From the cell containing the given text, extract its center point as [x, y] coordinate. 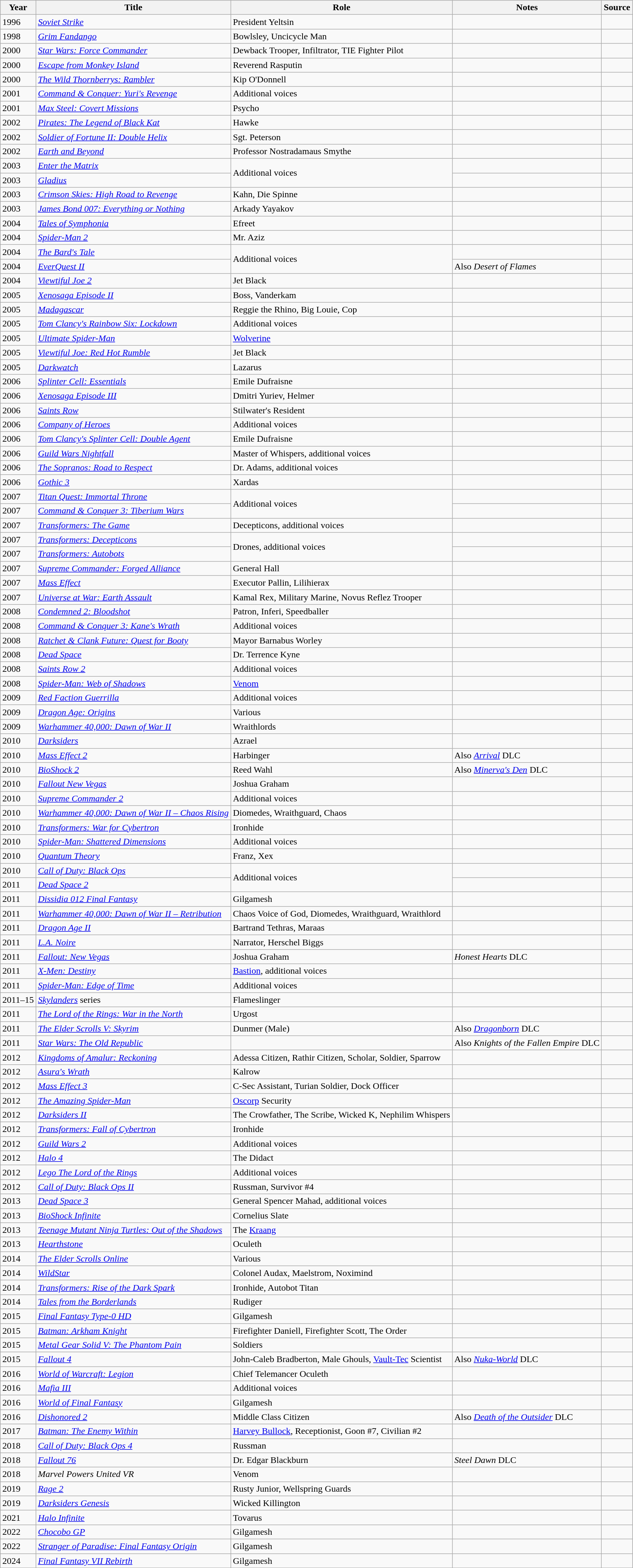
Transformers: Decepticons [133, 540]
Saints Row [133, 410]
Max Steel: Covert Missions [133, 108]
The Didact [341, 1158]
Dunmer (Male) [341, 1028]
Reed Wahl [341, 770]
Mayor Barnabus Worley [341, 640]
Transformers: Autobots [133, 554]
Transformers: The Game [133, 525]
The Amazing Spider-Man [133, 1101]
Universe at War: Earth Assault [133, 597]
James Bond 007: Everything or Nothing [133, 209]
Cornelius Slate [341, 1215]
Mass Effect 2 [133, 755]
Rudiger [341, 1302]
Spider-Man: Edge of Time [133, 985]
Skylanders series [133, 1000]
Transformers: Fall of Cybertron [133, 1129]
Ironhide, Autobot Titan [341, 1287]
Hawke [341, 122]
Also Desert of Flames [527, 266]
Dr. Terrence Kyne [341, 655]
Bowlsley, Uncicycle Man [341, 36]
Halo Infinite [133, 1517]
The Lord of the Rings: War in the North [133, 1014]
Azrael [341, 741]
Role [341, 8]
Tovarus [341, 1517]
Earth and Beyond [133, 151]
Enter the Matrix [133, 165]
Xardas [341, 482]
Boss, Vanderkam [341, 295]
Soldier of Fortune II: Double Helix [133, 137]
Executor Pallin, Lilihierax [341, 583]
Chief Telemancer Oculeth [341, 1374]
Darksiders Genesis [133, 1503]
Stilwater's Resident [341, 410]
Transformers: War for Cybertron [133, 827]
Grim Fandango [133, 36]
Also Death of the Outsider DLC [527, 1417]
Hearthstone [133, 1244]
Xenosaga Episode III [133, 396]
Transformers: Rise of the Dark Spark [133, 1287]
Psycho [341, 108]
Dragon Age: Origins [133, 712]
Dr. Edgar Blackburn [341, 1460]
Darksiders II [133, 1115]
Dead Space [133, 655]
Gothic 3 [133, 482]
Company of Heroes [133, 425]
John-Caleb Bradberton, Male Ghouls, Vault-Tec Scientist [341, 1359]
Command & Conquer: Yuri's Revenge [133, 94]
Soviet Strike [133, 22]
Kip O'Donnell [341, 79]
Mafia III [133, 1388]
Rage 2 [133, 1489]
2017 [18, 1431]
Firefighter Daniell, Firefighter Scott, The Order [341, 1330]
Drones, additional voices [341, 547]
Franz, Xex [341, 856]
General Hall [341, 568]
Guild Wars 2 [133, 1144]
Teenage Mutant Ninja Turtles: Out of the Shadows [133, 1230]
Professor Nostradamaus Smythe [341, 151]
X-Men: Destiny [133, 971]
Star Wars: Force Commander [133, 51]
Call of Duty: Black Ops [133, 870]
Wicked Killington [341, 1503]
General Spencer Mahad, additional voices [341, 1201]
Lazarus [341, 367]
Kamal Rex, Military Marine, Novus Reflez Trooper [341, 597]
Batman: The Enemy Within [133, 1431]
Call of Duty: Black Ops II [133, 1187]
Adessa Citizen, Rathir Citizen, Scholar, Soldier, Sparrow [341, 1057]
Warhammer 40,000: Dawn of War II – Chaos Rising [133, 813]
Bastion, additional voices [341, 971]
Sgt. Peterson [341, 137]
Star Wars: The Old Republic [133, 1043]
L.A. Noire [133, 942]
Pirates: The Legend of Black Kat [133, 122]
Command & Conquer 3: Kane's Wrath [133, 626]
Saints Row 2 [133, 669]
Fallout 4 [133, 1359]
The Bard's Tale [133, 252]
Wraithlords [341, 727]
Ratchet & Clank Future: Quest for Booty [133, 640]
Xenosaga Episode II [133, 295]
2024 [18, 1561]
Tales of Symphonia [133, 223]
Mass Effect 3 [133, 1086]
Metal Gear Solid V: The Phantom Pain [133, 1345]
Honest Hearts DLC [527, 957]
Dewback Trooper, Infiltrator, TIE Fighter Pilot [341, 51]
Final Fantasy VII Rebirth [133, 1561]
Darksiders [133, 741]
Final Fantasy Type-0 HD [133, 1316]
The Elder Scrolls Online [133, 1259]
Lego The Lord of the Rings [133, 1172]
Wolverine [341, 338]
Kalrow [341, 1072]
Harvey Bullock, Receptionist, Goon #7, Civilian #2 [341, 1431]
Batman: Arkham Knight [133, 1330]
Command & Conquer 3: Tiberium Wars [133, 511]
Reverend Rasputin [341, 65]
Urgost [341, 1014]
Also Arrival DLC [527, 755]
Red Faction Guerrilla [133, 698]
Chocobo GP [133, 1532]
Tom Clancy's Splinter Cell: Double Agent [133, 439]
Dissidia 012 Final Fantasy [133, 899]
Fallout New Vegas [133, 784]
Diomedes, Wraithguard, Chaos [341, 813]
BioShock 2 [133, 770]
Dmitri Yuriev, Helmer [341, 396]
Mass Effect [133, 583]
Supreme Commander: Forged Alliance [133, 568]
Dishonored 2 [133, 1417]
The Wild Thornberrys: Rambler [133, 79]
Escape from Monkey Island [133, 65]
The Sopranos: Road to Respect [133, 468]
Flameslinger [341, 1000]
Darkwatch [133, 367]
President Yeltsin [341, 22]
Harbinger [341, 755]
Dead Space 3 [133, 1201]
Gladius [133, 180]
Spider-Man: Shattered Dimensions [133, 841]
Decepticons, additional voices [341, 525]
Call of Duty: Black Ops 4 [133, 1446]
Reggie the Rhino, Big Louie, Cop [341, 309]
Patron, Inferi, Speedballer [341, 611]
Rusty Junior, Wellspring Guards [341, 1489]
Colonel Audax, Maelstrom, Noximind [341, 1273]
Splinter Cell: Essentials [133, 381]
Notes [527, 8]
Also Minerva's Den DLC [527, 770]
Tom Clancy's Rainbow Six: Lockdown [133, 324]
Oscorp Security [341, 1101]
Halo 4 [133, 1158]
Fallout 76 [133, 1460]
Ultimate Spider-Man [133, 338]
Mr. Aziz [341, 238]
The Kraang [341, 1230]
Stranger of Paradise: Final Fantasy Origin [133, 1546]
Dr. Adams, additional voices [341, 468]
Dragon Age II [133, 928]
Bartrand Tethras, Maraas [341, 928]
Fallout: New Vegas [133, 957]
Also Knights of the Fallen Empire DLC [527, 1043]
Dead Space 2 [133, 885]
Oculeth [341, 1244]
Spider-Man 2 [133, 238]
World of Final Fantasy [133, 1403]
Chaos Voice of God, Diomedes, Wraithguard, Wraithlord [341, 914]
Guild Wars Nightfall [133, 453]
Warhammer 40,000: Dawn of War II [133, 727]
Titan Quest: Immortal Throne [133, 496]
Crimson Skies: High Road to Revenge [133, 195]
Warhammer 40,000: Dawn of War II – Retribution [133, 914]
Russman, Survivor #4 [341, 1187]
Viewtiful Joe: Red Hot Rumble [133, 353]
2011–15 [18, 1000]
1996 [18, 22]
Efreet [341, 223]
Kahn, Die Spinne [341, 195]
Viewtiful Joe 2 [133, 281]
Title [133, 8]
1998 [18, 36]
Also Dragonborn DLC [527, 1028]
Soldiers [341, 1345]
C-Sec Assistant, Turian Soldier, Dock Officer [341, 1086]
The Elder Scrolls V: Skyrim [133, 1028]
Kingdoms of Amalur: Reckoning [133, 1057]
2021 [18, 1517]
BioShock Infinite [133, 1215]
EverQuest II [133, 266]
Condemned 2: Bloodshot [133, 611]
Year [18, 8]
Narrator, Herschel Biggs [341, 942]
Russman [341, 1446]
Tales from the Borderlands [133, 1302]
Asura's Wrath [133, 1072]
The Crowfather, The Scribe, Wicked K, Nephilim Whispers [341, 1115]
Master of Whispers, additional voices [341, 453]
WildStar [133, 1273]
Spider-Man: Web of Shadows [133, 683]
Marvel Powers United VR [133, 1474]
Madagascar [133, 309]
World of Warcraft: Legion [133, 1374]
Arkady Yayakov [341, 209]
Source [617, 8]
Quantum Theory [133, 856]
Middle Class Citizen [341, 1417]
Steel Dawn DLC [527, 1460]
Supreme Commander 2 [133, 798]
Also Nuka-World DLC [527, 1359]
